Identify which cell holds the provided text, then report its (x, y) central coordinate. 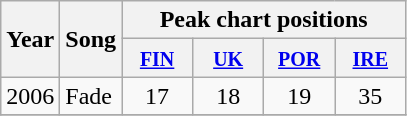
POR (300, 58)
17 (158, 96)
FIN (158, 58)
Year (30, 39)
35 (370, 96)
18 (228, 96)
2006 (30, 96)
Peak chart positions (264, 20)
Fade (91, 96)
19 (300, 96)
UK (228, 58)
Song (91, 39)
IRE (370, 58)
